Identify which cell holds the provided text, then report its (X, Y) central coordinate. 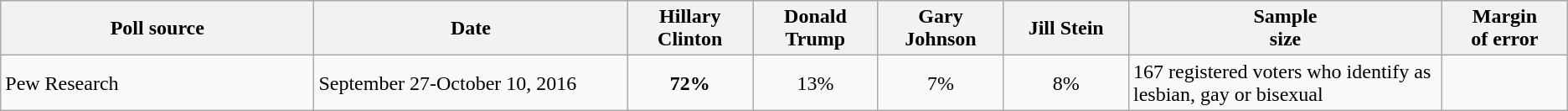
September 27-October 10, 2016 (471, 82)
Poll source (157, 29)
7% (941, 82)
Date (471, 29)
Donald Trump (816, 29)
167 registered voters who identify as lesbian, gay or bisexual (1285, 82)
Jill Stein (1066, 29)
Marginof error (1505, 29)
13% (816, 82)
Pew Research (157, 82)
Hillary Clinton (690, 29)
Samplesize (1285, 29)
8% (1066, 82)
72% (690, 82)
Gary Johnson (941, 29)
